Capture the cell that displays the provided text and extract its [x, y] central coordinate. 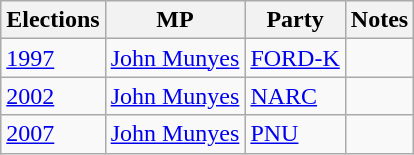
Elections [53, 20]
Party [295, 20]
2007 [53, 134]
MP [175, 20]
FORD-K [295, 58]
2002 [53, 96]
PNU [295, 134]
Notes [379, 20]
NARC [295, 96]
1997 [53, 58]
